Output the [X, Y] coordinate of the center of the cell containing the given text.  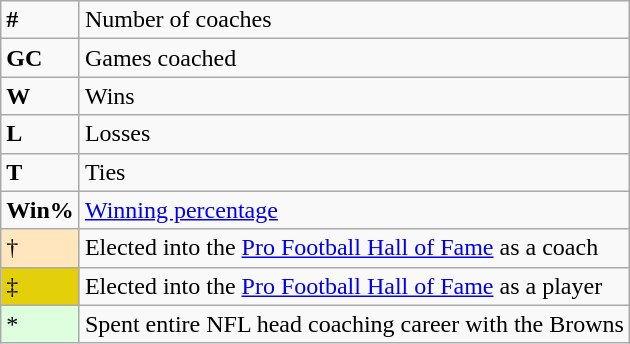
‡ [40, 286]
GC [40, 58]
Win% [40, 210]
L [40, 134]
T [40, 172]
† [40, 248]
# [40, 20]
W [40, 96]
Wins [354, 96]
Number of coaches [354, 20]
Games coached [354, 58]
Elected into the Pro Football Hall of Fame as a player [354, 286]
* [40, 324]
Ties [354, 172]
Losses [354, 134]
Elected into the Pro Football Hall of Fame as a coach [354, 248]
Spent entire NFL head coaching career with the Browns [354, 324]
Winning percentage [354, 210]
